Return [x, y] of the center of cell containing provided text 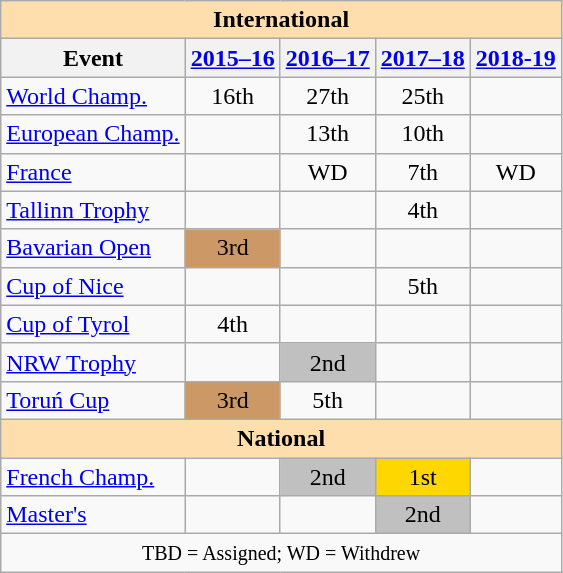
TBD = Assigned; WD = Withdrew [282, 553]
National [282, 438]
1st [422, 477]
France [93, 172]
13th [328, 134]
25th [422, 96]
16th [232, 96]
2017–18 [422, 58]
27th [328, 96]
2015–16 [232, 58]
Tallinn Trophy [93, 210]
Cup of Tyrol [93, 324]
Toruń Cup [93, 400]
Event [93, 58]
Bavarian Open [93, 248]
International [282, 20]
Master's [93, 515]
World Champ. [93, 96]
French Champ. [93, 477]
10th [422, 134]
Cup of Nice [93, 286]
2016–17 [328, 58]
NRW Trophy [93, 362]
7th [422, 172]
2018-19 [516, 58]
European Champ. [93, 134]
